From the cell containing the given text, extract its center point as [x, y] coordinate. 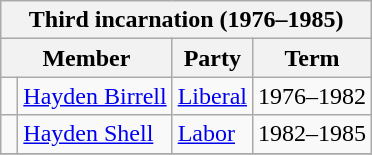
Hayden Shell [95, 134]
1982–1985 [312, 134]
Third incarnation (1976–1985) [186, 20]
Member [86, 58]
Party [212, 58]
Labor [212, 134]
1976–1982 [312, 96]
Term [312, 58]
Liberal [212, 96]
Hayden Birrell [95, 96]
